From the cell containing the given text, extract its center point as [X, Y] coordinate. 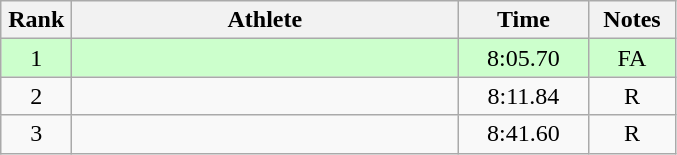
8:05.70 [524, 58]
Athlete [265, 20]
Rank [36, 20]
FA [632, 58]
Time [524, 20]
8:41.60 [524, 134]
3 [36, 134]
1 [36, 58]
Notes [632, 20]
2 [36, 96]
8:11.84 [524, 96]
